Detect which cell encompasses the target text, then output its [x, y] center coordinate. 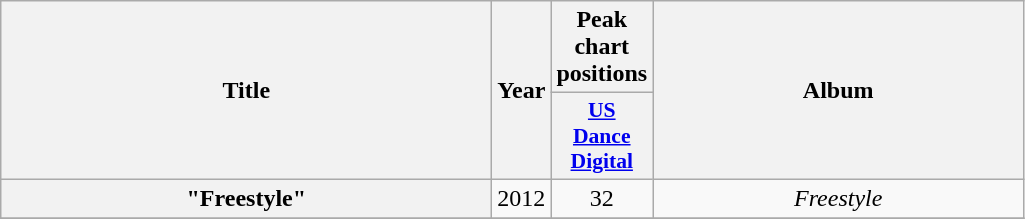
USDanceDigital [602, 136]
"Freestyle" [246, 198]
32 [602, 198]
Title [246, 90]
Year [522, 90]
Freestyle [838, 198]
2012 [522, 198]
Peak chart positions [602, 47]
Album [838, 90]
